Find where the given text appears and provide that cell's center as [X, Y] coordinate. 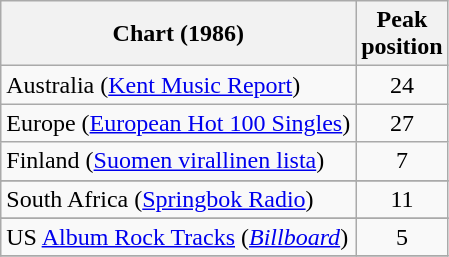
5 [402, 237]
Australia (Kent Music Report) [178, 85]
Chart (1986) [178, 34]
Finland (Suomen virallinen lista) [178, 161]
US Album Rock Tracks (Billboard) [178, 237]
Europe (European Hot 100 Singles) [178, 123]
Peakposition [402, 34]
7 [402, 161]
South Africa (Springbok Radio) [178, 199]
11 [402, 199]
27 [402, 123]
24 [402, 85]
